Return the [x, y] coordinate for the center point of the cell that contains the specified text.  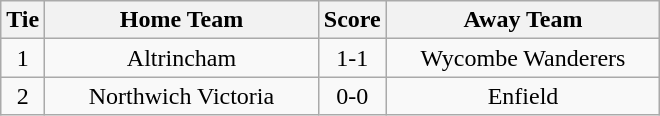
Enfield [523, 96]
1-1 [352, 58]
Wycombe Wanderers [523, 58]
1 [23, 58]
0-0 [352, 96]
Altrincham [182, 58]
Home Team [182, 20]
Northwich Victoria [182, 96]
Away Team [523, 20]
Tie [23, 20]
Score [352, 20]
2 [23, 96]
